Search for the cell housing the specified text and yield its [x, y] center coordinate. 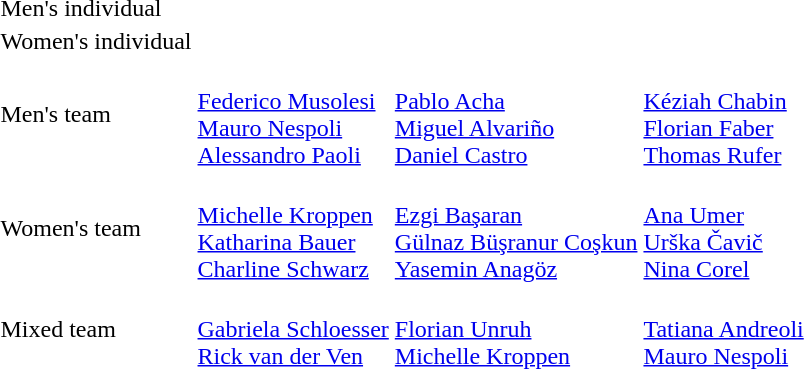
Ezgi BaşaranGülnaz Büşranur CoşkunYasemin Anagöz [516, 228]
Michelle KroppenKatharina BauerCharline Schwarz [293, 228]
Federico MusolesiMauro NespoliAlessandro Paoli [293, 114]
Pablo AchaMiguel Alvariño Daniel Castro [516, 114]
